Pinpoint the cell where the given text exists, returning its (X, Y) midpoint coordinate. 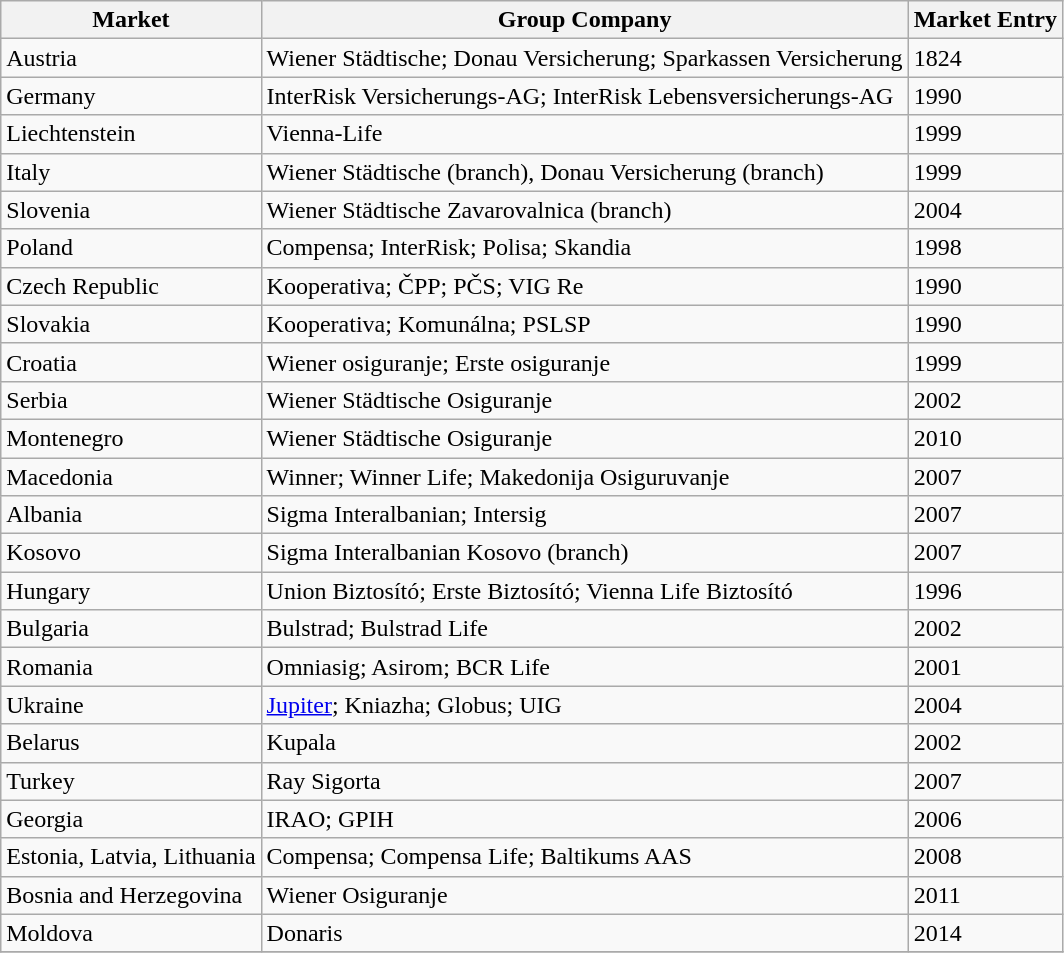
Moldova (131, 933)
Jupiter; Kniazha; Globus; UIG (584, 705)
Sigma Interalbanian; Intersig (584, 515)
Wiener Osiguranje (584, 895)
Omniasig; Asirom; BCR Life (584, 667)
Ray Sigorta (584, 781)
Kosovo (131, 553)
Georgia (131, 819)
1824 (985, 58)
Slovenia (131, 210)
Vienna-Life (584, 134)
Donaris (584, 933)
Compensa; Compensa Life; Baltikums AAS (584, 857)
Slovakia (131, 324)
1998 (985, 248)
Bulstrad; Bulstrad Life (584, 629)
Serbia (131, 400)
Croatia (131, 362)
2008 (985, 857)
Montenegro (131, 438)
Winner; Winner Life; Makedonija Osiguruvanje (584, 477)
Macedonia (131, 477)
Wiener Städtische; Donau Versicherung; Sparkassen Versicherung (584, 58)
Union Biztosító; Erste Biztosító; Vienna Life Biztosító (584, 591)
2011 (985, 895)
Compensa; InterRisk; Polisa; Skandia (584, 248)
Liechtenstein (131, 134)
2006 (985, 819)
Bosnia and Herzegovina (131, 895)
Kupala (584, 743)
Estonia, Latvia, Lithuania (131, 857)
Hungary (131, 591)
InterRisk Versicherungs-AG; InterRisk Lebensversicherungs-AG (584, 96)
2014 (985, 933)
Wiener osiguranje; Erste osiguranje (584, 362)
1996 (985, 591)
Kooperativa; ČPP; PČS; VIG Re (584, 286)
Italy (131, 172)
Sigma Interalbanian Kosovo (branch) (584, 553)
Belarus (131, 743)
Market Entry (985, 20)
Bulgaria (131, 629)
2010 (985, 438)
Group Company (584, 20)
Market (131, 20)
2001 (985, 667)
Germany (131, 96)
Albania (131, 515)
Kooperativa; Komunálna; PSLSP (584, 324)
Romania (131, 667)
Poland (131, 248)
Wiener Städtische Zavarovalnica (branch) (584, 210)
Czech Republic (131, 286)
Wiener Städtische (branch), Donau Versicherung (branch) (584, 172)
Ukraine (131, 705)
Austria (131, 58)
IRAO; GPIH (584, 819)
Turkey (131, 781)
